Output the (X, Y) coordinate of the center of the cell containing the given text.  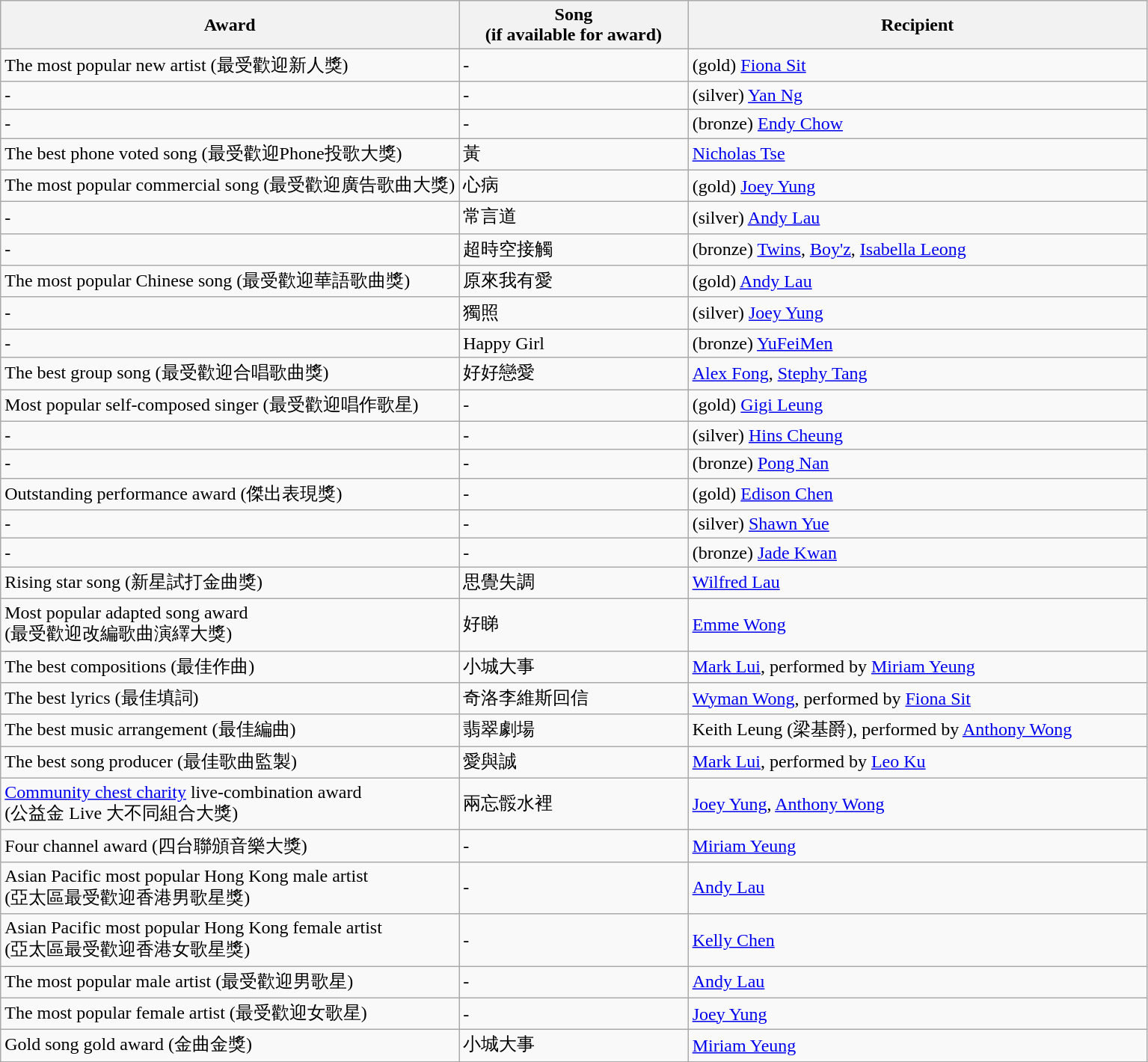
(bronze) Endy Chow (917, 123)
Most popular self-composed singer (最受歡迎唱作歌星) (230, 405)
(gold) Andy Lau (917, 281)
The most popular female artist (最受歡迎女歌星) (230, 1014)
The most popular new artist (最受歡迎新人獎) (230, 66)
Emme Wong (917, 624)
Joey Yung (917, 1014)
奇洛李維斯回信 (574, 699)
The best compositions (最佳作曲) (230, 667)
兩忘骽水裡 (574, 804)
(gold) Edison Chen (917, 494)
Happy Girl (574, 343)
(gold) Fiona Sit (917, 66)
超時空接觸 (574, 250)
The best song producer (最佳歌曲監製) (230, 763)
Wyman Wong, performed by Fiona Sit (917, 699)
(silver) Andy Lau (917, 218)
The most popular male artist (最受歡迎男歌星) (230, 983)
Rising star song (新星試打金曲獎) (230, 583)
Keith Leung (梁基爵), performed by Anthony Wong (917, 730)
(bronze) Jade Kwan (917, 553)
Most popular adapted song award(最受歡迎改編歌曲演繹大獎) (230, 624)
The best group song (最受歡迎合唱歌曲獎) (230, 374)
The most popular commercial song (最受歡迎廣告歌曲大獎) (230, 185)
心病 (574, 185)
Song(if available for award) (574, 25)
(silver) Shawn Yue (917, 524)
(bronze) Twins, Boy'z, Isabella Leong (917, 250)
(bronze) Pong Nan (917, 464)
好睇 (574, 624)
愛與誠 (574, 763)
黃 (574, 154)
獨照 (574, 313)
The most popular Chinese song (最受歡迎華語歌曲獎) (230, 281)
常言道 (574, 218)
Four channel award (四台聯頒音樂大獎) (230, 847)
Nicholas Tse (917, 154)
好好戀愛 (574, 374)
The best phone voted song (最受歡迎Phone投歌大獎) (230, 154)
Award (230, 25)
Alex Fong, Stephy Tang (917, 374)
原來我有愛 (574, 281)
(silver) Yan Ng (917, 95)
Mark Lui, performed by Miriam Yeung (917, 667)
Joey Yung, Anthony Wong (917, 804)
(gold) Joey Yung (917, 185)
Recipient (917, 25)
The best lyrics (最佳填詞) (230, 699)
(bronze) YuFeiMen (917, 343)
思覺失調 (574, 583)
Wilfred Lau (917, 583)
Gold song gold award (金曲金獎) (230, 1046)
Mark Lui, performed by Leo Ku (917, 763)
Asian Pacific most popular Hong Kong male artist(亞太區最受歡迎香港男歌星獎) (230, 888)
The best music arrangement (最佳編曲) (230, 730)
(silver) Hins Cheung (917, 435)
(silver) Joey Yung (917, 313)
Community chest charity live-combination award(公益金 Live 大不同組合大獎) (230, 804)
Outstanding performance award (傑出表現獎) (230, 494)
Asian Pacific most popular Hong Kong female artist(亞太區最受歡迎香港女歌星獎) (230, 940)
(gold) Gigi Leung (917, 405)
翡翠劇場 (574, 730)
Kelly Chen (917, 940)
